Determine the (X, Y) coordinate at the center of the cell enclosing the given text.  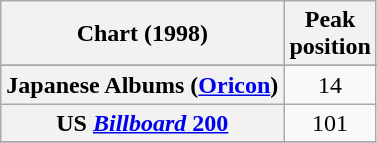
101 (330, 123)
US Billboard 200 (142, 123)
Peakposition (330, 34)
14 (330, 85)
Chart (1998) (142, 34)
Japanese Albums (Oricon) (142, 85)
